Provide the [x, y] coordinate of the cell's center where the given text is located.  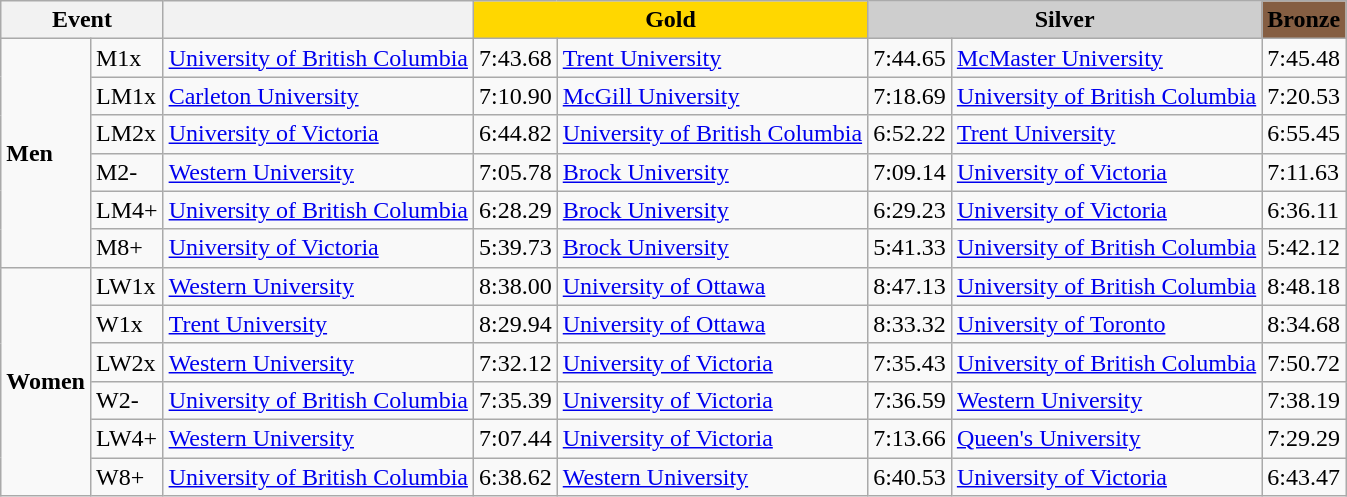
Event [82, 20]
Silver [1065, 20]
8:34.68 [1304, 324]
LM1x [126, 96]
W1x [126, 324]
6:38.62 [515, 477]
5:42.12 [1304, 248]
7:35.39 [515, 400]
6:43.47 [1304, 477]
6:55.45 [1304, 134]
Bronze [1304, 20]
6:28.29 [515, 210]
7:18.69 [910, 96]
6:29.23 [910, 210]
6:40.53 [910, 477]
8:29.94 [515, 324]
LW4+ [126, 438]
7:35.43 [910, 362]
LW2x [126, 362]
7:36.59 [910, 400]
McMaster University [1106, 58]
LW1x [126, 286]
W8+ [126, 477]
7:10.90 [515, 96]
7:38.19 [1304, 400]
7:09.14 [910, 172]
7:44.65 [910, 58]
Women [46, 381]
McGill University [712, 96]
7:13.66 [910, 438]
University of Toronto [1106, 324]
7:32.12 [515, 362]
8:48.18 [1304, 286]
LM4+ [126, 210]
LM2x [126, 134]
8:33.32 [910, 324]
8:47.13 [910, 286]
7:43.68 [515, 58]
7:50.72 [1304, 362]
5:41.33 [910, 248]
M2- [126, 172]
7:45.48 [1304, 58]
6:44.82 [515, 134]
Carleton University [318, 96]
7:11.63 [1304, 172]
6:52.22 [910, 134]
6:36.11 [1304, 210]
5:39.73 [515, 248]
7:05.78 [515, 172]
M8+ [126, 248]
7:29.29 [1304, 438]
W2- [126, 400]
Queen's University [1106, 438]
7:07.44 [515, 438]
M1x [126, 58]
Men [46, 153]
7:20.53 [1304, 96]
Gold [670, 20]
8:38.00 [515, 286]
